From the cell containing the given text, extract its center point as (x, y) coordinate. 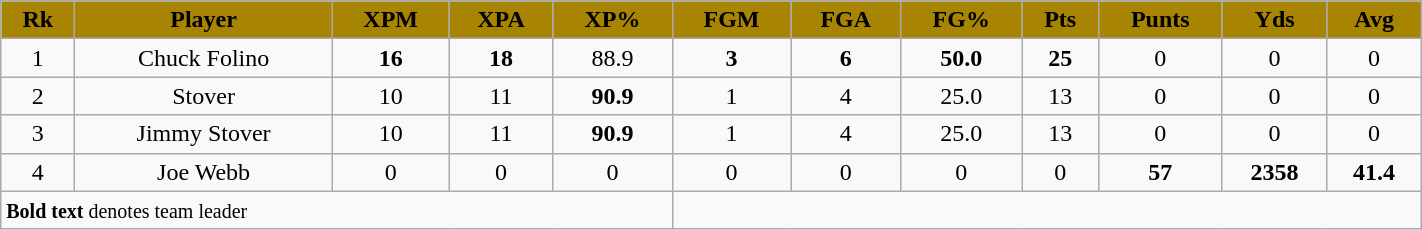
Punts (1160, 20)
18 (501, 58)
FG% (962, 20)
Pts (1060, 20)
25 (1060, 58)
Chuck Folino (204, 58)
Bold text denotes team leader (336, 210)
41.4 (1374, 172)
Avg (1374, 20)
Joe Webb (204, 172)
Rk (38, 20)
FGA (846, 20)
FGM (732, 20)
2 (38, 96)
Player (204, 20)
XP% (612, 20)
XPM (390, 20)
2358 (1274, 172)
Stover (204, 96)
XPA (501, 20)
6 (846, 58)
Jimmy Stover (204, 134)
Yds (1274, 20)
88.9 (612, 58)
50.0 (962, 58)
57 (1160, 172)
16 (390, 58)
